Find where the given text appears and provide that cell's center as (x, y) coordinate. 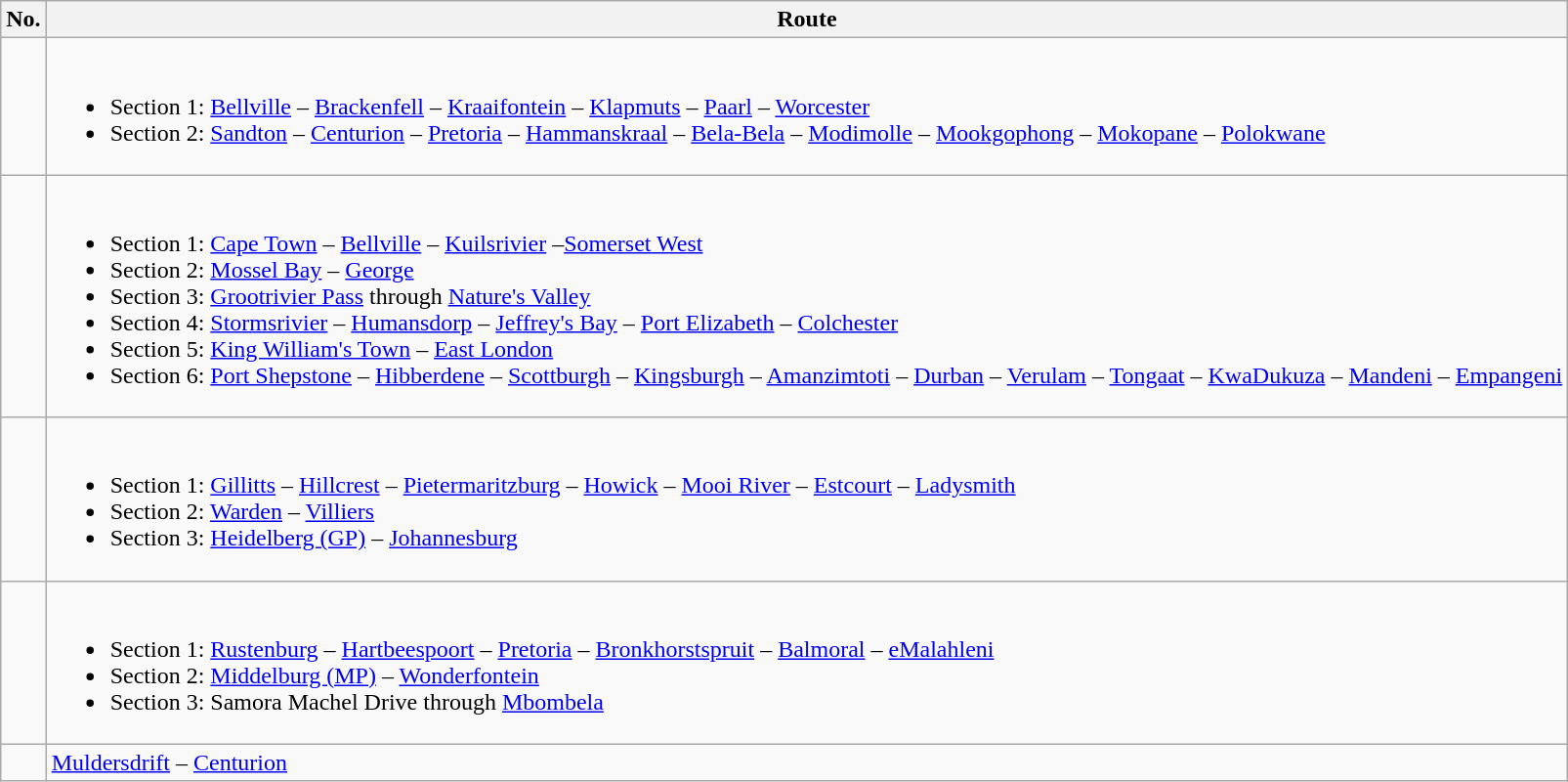
Route (807, 20)
No. (23, 20)
Muldersdrift – Centurion (807, 762)
